Determine the (X, Y) coordinate at the center of the cell enclosing the given text.  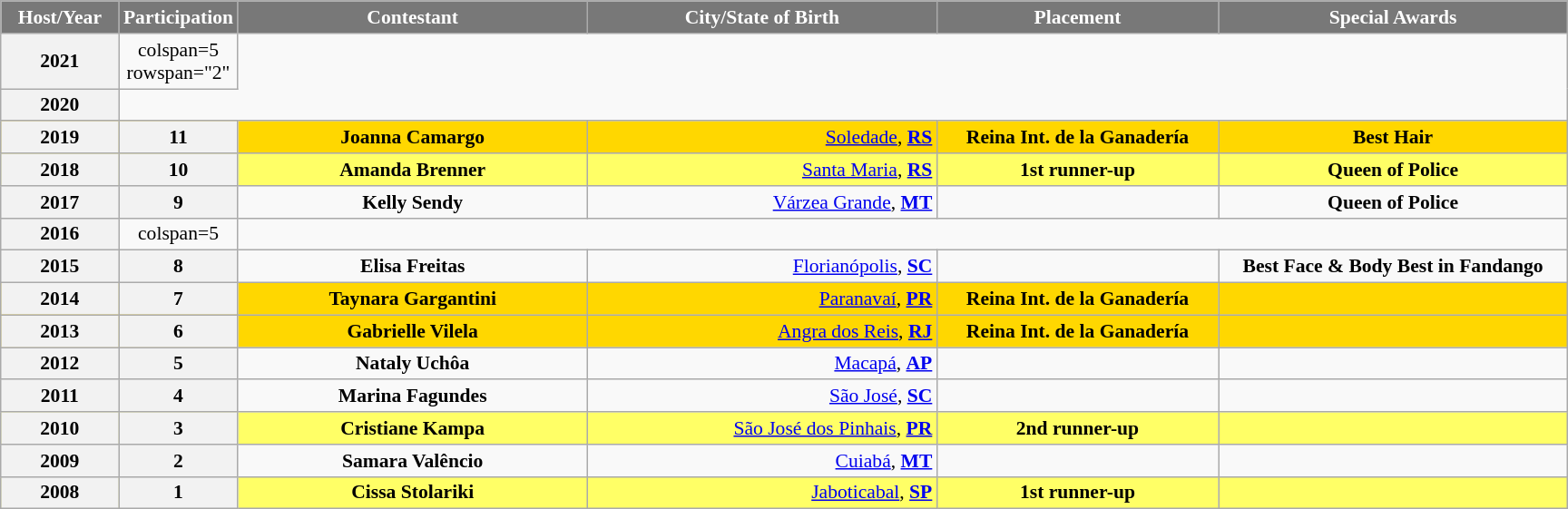
2008 (60, 493)
6 (178, 331)
Santa Maria, RS (762, 170)
Best Face & Body Best in Fandango (1392, 267)
Macapá, AP (762, 364)
São José, SC (762, 396)
2010 (60, 428)
colspan=5 rowspan="2" (178, 62)
2012 (60, 364)
5 (178, 364)
9 (178, 202)
Angra dos Reis, RJ (762, 331)
São José dos Pinhais, PR (762, 428)
2021 (60, 62)
2017 (60, 202)
2013 (60, 331)
Kelly Sendy (412, 202)
Paranavaí, PR (762, 299)
Cristiane Kampa (412, 428)
colspan=5 (178, 234)
City/State of Birth (762, 17)
10 (178, 170)
3 (178, 428)
Amanda Brenner (412, 170)
7 (178, 299)
Elisa Freitas (412, 267)
1 (178, 493)
2nd runner-up (1077, 428)
Host/Year (60, 17)
Contestant (412, 17)
2020 (60, 105)
Florianópolis, SC (762, 267)
Marina Fagundes (412, 396)
Special Awards (1392, 17)
2019 (60, 138)
2014 (60, 299)
Taynara Gargantini (412, 299)
Cuiabá, MT (762, 461)
2016 (60, 234)
2009 (60, 461)
11 (178, 138)
4 (178, 396)
Cissa Stolariki (412, 493)
Várzea Grande, MT (762, 202)
2011 (60, 396)
Placement (1077, 17)
Gabrielle Vilela (412, 331)
8 (178, 267)
Participation (178, 17)
Joanna Camargo (412, 138)
Samara Valêncio (412, 461)
Best Hair (1392, 138)
2018 (60, 170)
Soledade, RS (762, 138)
Jaboticabal, SP (762, 493)
2 (178, 461)
Nataly Uchôa (412, 364)
2015 (60, 267)
